Capture the cell that displays the provided text and extract its (X, Y) central coordinate. 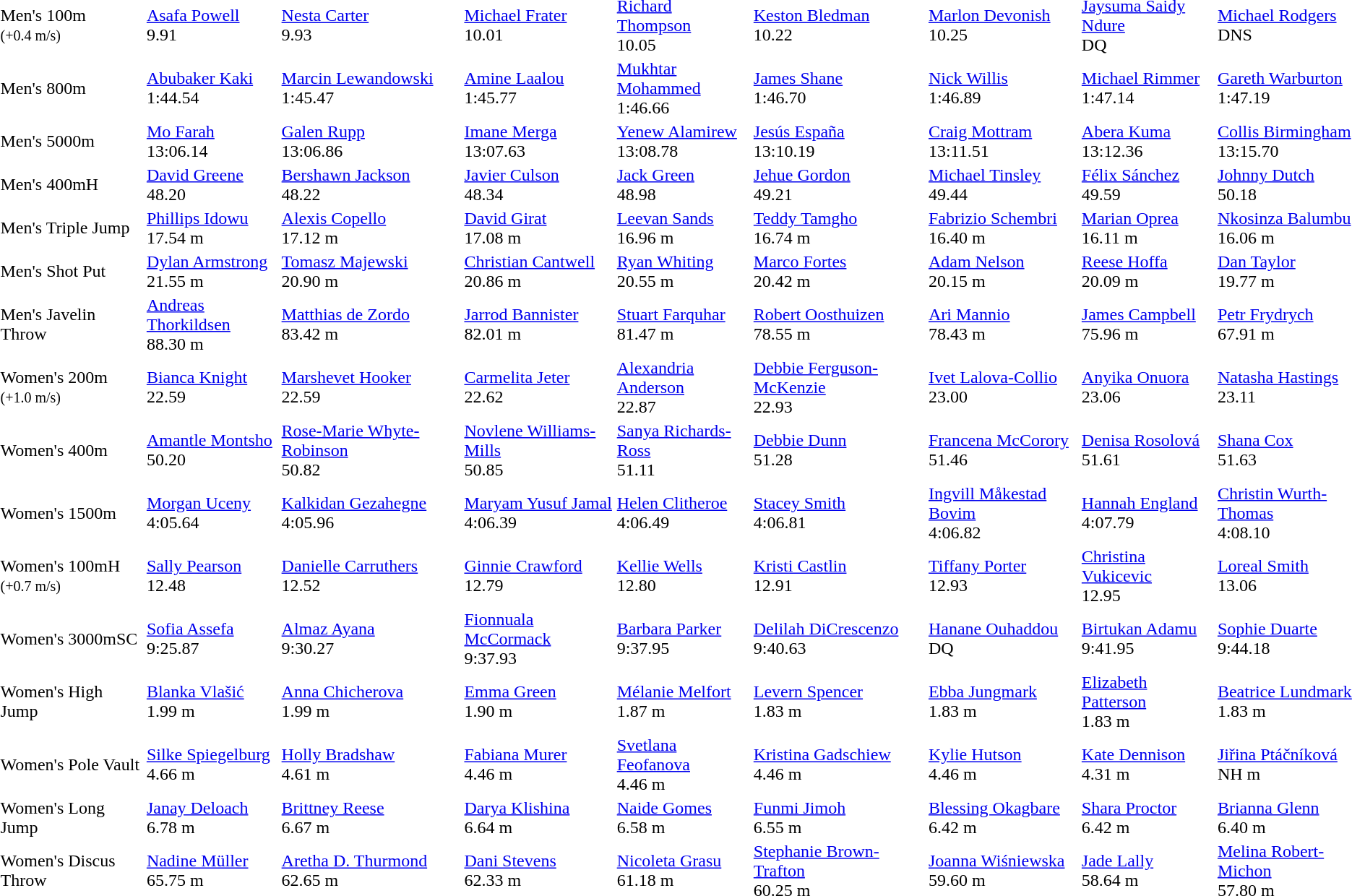
Alexis Copello 17.12 m (371, 228)
Nick Willis 1:46.89 (1003, 88)
Matthias de Zordo 83.42 m (371, 324)
Ginnie Crawford 12.79 (538, 576)
Amine Laalou 1:45.77 (538, 88)
James Shane 1:46.70 (838, 88)
Carmelita Jeter 22.62 (538, 387)
Stuart Farquhar 81.47 m (683, 324)
Svetlana Feofanova 4.46 m (683, 764)
Morgan Uceny 4:05.64 (212, 513)
Adam Nelson 20.15 m (1003, 272)
Maryam Yusuf Jamal 4:06.39 (538, 513)
Blanka Vlašić 1.99 m (212, 702)
Imane Merga 13:07.63 (538, 142)
Kalkidan Gezahegne 4:05.96 (371, 513)
Michael Rimmer 1:47.14 (1148, 88)
Jehue Gordon 49.21 (838, 185)
Almaz Ayana 9:30.27 (371, 639)
Alexandria Anderson 22.87 (683, 387)
Rose-Marie Whyte-Robinson 50.82 (371, 450)
Denisa Rosolová 51.61 (1148, 450)
Sofia Assefa 9:25.87 (212, 639)
Stacey Smith 4:06.81 (838, 513)
Sanya Richards-Ross 51.11 (683, 450)
Mo Farah 13:06.14 (212, 142)
Novlene Williams-Mills 50.85 (538, 450)
Robert Oosthuizen 78.55 m (838, 324)
Shara Proctor 6.42 m (1148, 818)
Darya Klishina 6.64 m (538, 818)
Fabrizio Schembri 16.40 m (1003, 228)
Javier Culson 48.34 (538, 185)
Barbara Parker 9:37.95 (683, 639)
Jack Green 48.98 (683, 185)
Delilah DiCrescenzo 9:40.63 (838, 639)
Teddy Tamgho 16.74 m (838, 228)
Michael Tinsley 49.44 (1003, 185)
Marshevet Hooker 22.59 (371, 387)
Tiffany Porter 12.93 (1003, 576)
Yenew Alamirew 13:08.78 (683, 142)
Blessing Okagbare 6.42 m (1003, 818)
James Campbell 75.96 m (1148, 324)
Sally Pearson 12.48 (212, 576)
Helen Clitheroe 4:06.49 (683, 513)
Tomasz Majewski 20.90 m (371, 272)
Bianca Knight 22.59 (212, 387)
Ebba Jungmark 1.83 m (1003, 702)
Levern Spencer 1.83 m (838, 702)
Emma Green 1.90 m (538, 702)
Brittney Reese 6.67 m (371, 818)
Dylan Armstrong 21.55 m (212, 272)
Funmi Jimoh 6.55 m (838, 818)
Abera Kuma 13:12.36 (1148, 142)
Ingvill Måkestad Bovim 4:06.82 (1003, 513)
Debbie Dunn 51.28 (838, 450)
Anna Chicherova 1.99 m (371, 702)
David Greene 48.20 (212, 185)
Silke Spiegelburg 4.66 m (212, 764)
Kylie Hutson 4.46 m (1003, 764)
Kate Dennison 4.31 m (1148, 764)
Kellie Wells 12.80 (683, 576)
Marco Fortes 20.42 m (838, 272)
Mélanie Melfort 1.87 m (683, 702)
David Girat 17.08 m (538, 228)
Ivet Lalova-Collio 23.00 (1003, 387)
Félix Sánchez 49.59 (1148, 185)
Hannah England 4:07.79 (1148, 513)
Jarrod Bannister 82.01 m (538, 324)
Kristi Castlin 12.91 (838, 576)
Elizabeth Patterson 1.83 m (1148, 702)
Holly Bradshaw 4.61 m (371, 764)
Craig Mottram 13:11.51 (1003, 142)
Galen Rupp 13:06.86 (371, 142)
Naide Gomes 6.58 m (683, 818)
Christian Cantwell 20.86 m (538, 272)
Phillips Idowu 17.54 m (212, 228)
Fionnuala McCormack 9:37.93 (538, 639)
Birtukan Adamu 9:41.95 (1148, 639)
Ari Mannio 78.43 m (1003, 324)
Anyika Onuora 23.06 (1148, 387)
Reese Hoffa 20.09 m (1148, 272)
Ryan Whiting 20.55 m (683, 272)
Danielle Carruthers 12.52 (371, 576)
Amantle Montsho 50.20 (212, 450)
Jesús España 13:10.19 (838, 142)
Janay Deloach 6.78 m (212, 818)
Abubaker Kaki 1:44.54 (212, 88)
Kristina Gadschiew 4.46 m (838, 764)
Hanane Ouhaddou DQ (1003, 639)
Marian Oprea 16.11 m (1148, 228)
Fabiana Murer 4.46 m (538, 764)
Marcin Lewandowski 1:45.47 (371, 88)
Andreas Thorkildsen 88.30 m (212, 324)
Bershawn Jackson 48.22 (371, 185)
Christina Vukicevic 12.95 (1148, 576)
Mukhtar Mohammed 1:46.66 (683, 88)
Leevan Sands 16.96 m (683, 228)
Francena McCorory 51.46 (1003, 450)
Debbie Ferguson-McKenzie 22.93 (838, 387)
